Return (X, Y) of the center of cell containing provided text 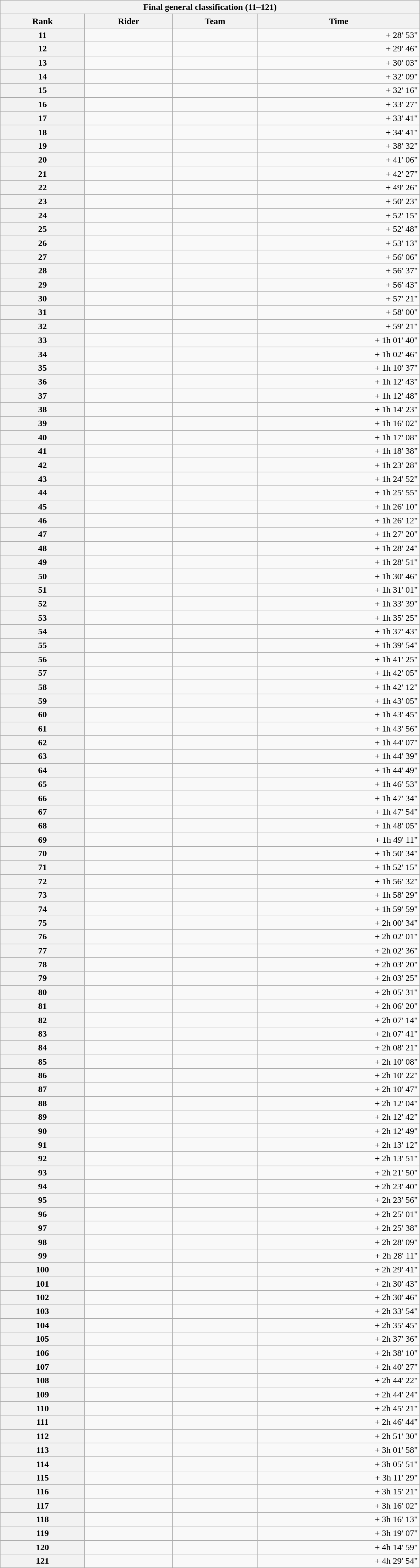
17 (43, 118)
106 (43, 1353)
+ 1h 48' 05" (338, 826)
104 (43, 1325)
+ 2h 28' 09" (338, 1242)
+ 1h 50' 34" (338, 854)
+ 2h 13' 12" (338, 1145)
+ 56' 43" (338, 285)
+ 2h 30' 43" (338, 1283)
+ 56' 06" (338, 257)
32 (43, 326)
+ 2h 03' 25" (338, 978)
+ 2h 28' 11" (338, 1256)
49 (43, 562)
+ 3h 11' 29" (338, 1478)
73 (43, 895)
+ 2h 12' 04" (338, 1103)
+ 2h 29' 41" (338, 1269)
+ 58' 00" (338, 312)
+ 1h 28' 51" (338, 562)
+ 2h 38' 10" (338, 1353)
110 (43, 1408)
63 (43, 756)
+ 2h 30' 46" (338, 1298)
96 (43, 1214)
+ 1h 31' 01" (338, 590)
80 (43, 992)
+ 1h 47' 34" (338, 798)
+ 1h 23' 28" (338, 465)
+ 1h 39' 54" (338, 645)
34 (43, 354)
52 (43, 604)
91 (43, 1145)
107 (43, 1367)
108 (43, 1381)
+ 1h 42' 12" (338, 687)
56 (43, 659)
112 (43, 1436)
+ 2h 40' 27" (338, 1367)
72 (43, 881)
+ 34' 41" (338, 132)
+ 1h 46' 53" (338, 784)
33 (43, 340)
+ 2h 13' 51" (338, 1159)
+ 1h 43' 56" (338, 729)
+ 30' 03" (338, 63)
113 (43, 1450)
+ 52' 15" (338, 215)
+ 1h 24' 52" (338, 479)
58 (43, 687)
51 (43, 590)
102 (43, 1298)
+ 3h 15' 21" (338, 1491)
+ 29' 46" (338, 49)
79 (43, 978)
64 (43, 770)
21 (43, 174)
+ 2h 51' 30" (338, 1436)
76 (43, 937)
+ 1h 14' 23" (338, 410)
88 (43, 1103)
30 (43, 299)
Rank (43, 21)
82 (43, 1020)
+ 4h 29' 54" (338, 1561)
+ 33' 27" (338, 104)
+ 2h 07' 41" (338, 1034)
+ 1h 44' 07" (338, 742)
40 (43, 437)
109 (43, 1395)
81 (43, 1006)
20 (43, 160)
59 (43, 701)
83 (43, 1034)
+ 3h 16' 13" (338, 1520)
+ 1h 47' 54" (338, 812)
+ 2h 10' 08" (338, 1062)
+ 2h 05' 31" (338, 992)
+ 2h 12' 42" (338, 1117)
+ 1h 52' 15" (338, 867)
12 (43, 49)
66 (43, 798)
+ 2h 10' 22" (338, 1076)
+ 1h 43' 45" (338, 715)
65 (43, 784)
+ 2h 23' 40" (338, 1186)
117 (43, 1506)
13 (43, 63)
116 (43, 1491)
+ 1h 33' 39" (338, 604)
46 (43, 520)
+ 2h 37' 36" (338, 1339)
28 (43, 271)
+ 2h 10' 47" (338, 1089)
43 (43, 479)
53 (43, 618)
48 (43, 548)
+ 1h 35' 25" (338, 618)
+ 42' 27" (338, 174)
+ 1h 02' 46" (338, 354)
+ 1h 56' 32" (338, 881)
+ 53' 13" (338, 243)
50 (43, 576)
+ 50' 23" (338, 202)
+ 2h 44' 24" (338, 1395)
27 (43, 257)
45 (43, 507)
77 (43, 951)
111 (43, 1422)
+ 2h 07' 14" (338, 1020)
69 (43, 839)
+ 49' 26" (338, 188)
+ 1h 59' 59" (338, 909)
+ 2h 02' 36" (338, 951)
+ 2h 33' 54" (338, 1311)
61 (43, 729)
54 (43, 632)
+ 4h 14' 59" (338, 1547)
+ 32' 09" (338, 77)
+ 1h 12' 48" (338, 395)
+ 2h 46' 44" (338, 1422)
29 (43, 285)
14 (43, 77)
+ 2h 12' 49" (338, 1131)
19 (43, 146)
105 (43, 1339)
38 (43, 410)
+ 1h 18' 38" (338, 451)
+ 1h 43' 05" (338, 701)
99 (43, 1256)
44 (43, 493)
+ 1h 37' 43" (338, 632)
84 (43, 1048)
+ 1h 17' 08" (338, 437)
47 (43, 534)
98 (43, 1242)
+ 1h 25' 55" (338, 493)
121 (43, 1561)
87 (43, 1089)
Team (215, 21)
+ 1h 27' 20" (338, 534)
18 (43, 132)
+ 1h 30' 46" (338, 576)
+ 2h 08' 21" (338, 1048)
26 (43, 243)
39 (43, 424)
22 (43, 188)
+ 1h 44' 49" (338, 770)
90 (43, 1131)
23 (43, 202)
75 (43, 923)
42 (43, 465)
+ 33' 41" (338, 118)
+ 1h 41' 25" (338, 659)
+ 59' 21" (338, 326)
+ 1h 42' 05" (338, 673)
+ 3h 19' 07" (338, 1533)
36 (43, 382)
+ 1h 10' 37" (338, 368)
+ 56' 37" (338, 271)
55 (43, 645)
Rider (128, 21)
103 (43, 1311)
+ 2h 03' 20" (338, 964)
+ 1h 26' 12" (338, 520)
31 (43, 312)
11 (43, 35)
78 (43, 964)
+ 1h 49' 11" (338, 839)
Time (338, 21)
62 (43, 742)
68 (43, 826)
+ 2h 35' 45" (338, 1325)
+ 2h 21' 50" (338, 1173)
+ 32' 16" (338, 90)
25 (43, 229)
+ 1h 28' 24" (338, 548)
101 (43, 1283)
41 (43, 451)
94 (43, 1186)
119 (43, 1533)
95 (43, 1200)
115 (43, 1478)
71 (43, 867)
24 (43, 215)
+ 2h 23' 56" (338, 1200)
93 (43, 1173)
+ 41' 06" (338, 160)
92 (43, 1159)
Final general classification (11–121) (210, 7)
+ 2h 00' 34" (338, 923)
15 (43, 90)
37 (43, 395)
100 (43, 1269)
74 (43, 909)
+ 3h 05' 51" (338, 1464)
+ 1h 01' 40" (338, 340)
118 (43, 1520)
+ 28' 53" (338, 35)
+ 1h 16' 02" (338, 424)
+ 1h 58' 29" (338, 895)
85 (43, 1062)
+ 1h 26' 10" (338, 507)
120 (43, 1547)
+ 2h 45' 21" (338, 1408)
+ 2h 44' 22" (338, 1381)
97 (43, 1228)
+ 2h 25' 01" (338, 1214)
89 (43, 1117)
35 (43, 368)
57 (43, 673)
+ 57' 21" (338, 299)
67 (43, 812)
+ 2h 06' 20" (338, 1006)
16 (43, 104)
+ 52' 48" (338, 229)
+ 38' 32" (338, 146)
+ 1h 12' 43" (338, 382)
+ 2h 25' 38" (338, 1228)
86 (43, 1076)
+ 2h 02' 01" (338, 937)
114 (43, 1464)
70 (43, 854)
+ 1h 44' 39" (338, 756)
+ 3h 01' 58" (338, 1450)
60 (43, 715)
+ 3h 16' 02" (338, 1506)
